Extract the (X, Y) coordinate from the center of the cell holding the provided text.  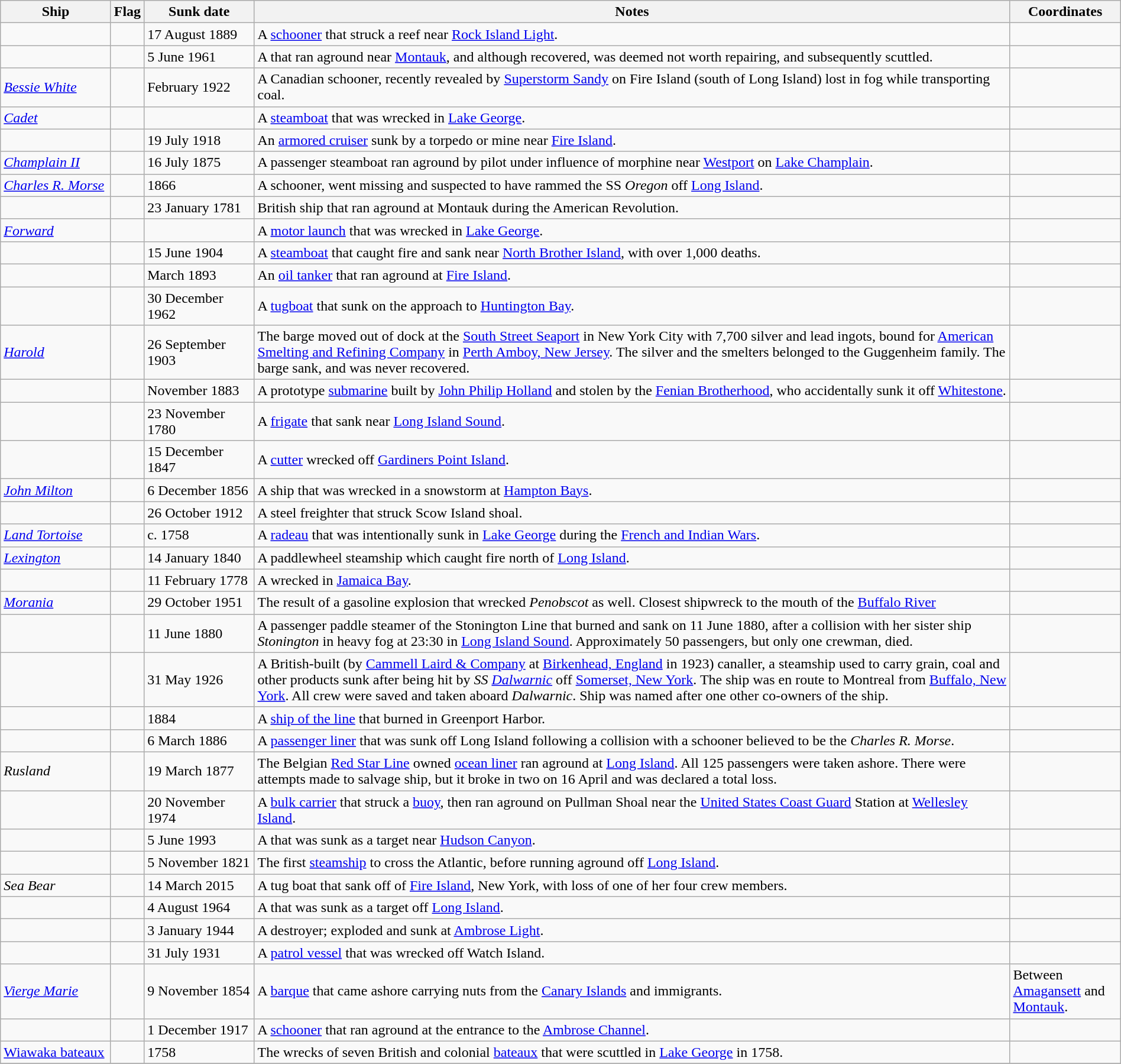
The wrecks of seven British and colonial bateaux that were scuttled in Lake George in 1758. (632, 1052)
A barque that came ashore carrying nuts from the Canary Islands and immigrants. (632, 991)
A schooner that ran aground at the entrance to the Ambrose Channel. (632, 1030)
A bulk carrier that struck a buoy, then ran aground on Pullman Shoal near the United States Coast Guard Station at Wellesley Island. (632, 809)
A steamboat that caught fire and sank near North Brother Island, with over 1,000 deaths. (632, 253)
19 March 1877 (199, 771)
The result of a gasoline explosion that wrecked Penobscot as well. Closest shipwreck to the mouth of the Buffalo River (632, 603)
Bessie White (56, 88)
A radeau that was intentionally sunk in Lake George during the French and Indian Wars. (632, 535)
1884 (199, 718)
A steel freighter that struck Scow Island shoal. (632, 513)
A ship of the line that burned in Greenport Harbor. (632, 718)
Wiawaka bateaux (56, 1052)
30 December 1962 (199, 305)
14 March 2015 (199, 885)
15 December 1847 (199, 460)
John Milton (56, 490)
A motor launch that was wrecked in Lake George. (632, 230)
British ship that ran aground at Montauk during the American Revolution. (632, 208)
23 November 1780 (199, 421)
Lexington (56, 558)
A passenger liner that was sunk off Long Island following a collision with a schooner believed to be the Charles R. Morse. (632, 740)
An oil tanker that ran aground at Fire Island. (632, 275)
A paddlewheel steamship which caught fire north of Long Island. (632, 558)
5 November 1821 (199, 863)
A Canadian schooner, recently revealed by Superstorm Sandy on Fire Island (south of Long Island) lost in fog while transporting coal. (632, 88)
26 September 1903 (199, 352)
Coordinates (1065, 12)
Sea Bear (56, 885)
Ship (56, 12)
Charles R. Morse (56, 185)
Morania (56, 603)
A schooner that struck a reef near Rock Island Light. (632, 34)
26 October 1912 (199, 513)
15 June 1904 (199, 253)
Cadet (56, 118)
March 1893 (199, 275)
A steamboat that was wrecked in Lake George. (632, 118)
1758 (199, 1052)
A ship that was wrecked in a snowstorm at Hampton Bays. (632, 490)
c. 1758 (199, 535)
A that was sunk as a target near Hudson Canyon. (632, 840)
11 June 1880 (199, 633)
A that ran aground near Montauk, and although recovered, was deemed not worth repairing, and subsequently scuttled. (632, 57)
1866 (199, 185)
Forward (56, 230)
11 February 1778 (199, 580)
A passenger steamboat ran aground by pilot under influence of morphine near Westport on Lake Champlain. (632, 163)
A prototype submarine built by John Philip Holland and stolen by the Fenian Brotherhood, who accidentally sunk it off Whitestone. (632, 391)
14 January 1840 (199, 558)
The first steamship to cross the Atlantic, before running aground off Long Island. (632, 863)
Sunk date (199, 12)
Harold (56, 352)
6 December 1856 (199, 490)
Notes (632, 12)
3 January 1944 (199, 930)
November 1883 (199, 391)
20 November 1974 (199, 809)
A tug boat that sank off of Fire Island, New York, with loss of one of her four crew members. (632, 885)
Rusland (56, 771)
Champlain II (56, 163)
A schooner, went missing and suspected to have rammed the SS Oregon off Long Island. (632, 185)
16 July 1875 (199, 163)
19 July 1918 (199, 140)
A wrecked in Jamaica Bay. (632, 580)
Vierge Marie (56, 991)
February 1922 (199, 88)
A patrol vessel that was wrecked off Watch Island. (632, 953)
23 January 1781 (199, 208)
A destroyer; exploded and sunk at Ambrose Light. (632, 930)
Flag (127, 12)
Land Tortoise (56, 535)
1 December 1917 (199, 1030)
4 August 1964 (199, 908)
5 June 1993 (199, 840)
6 March 1886 (199, 740)
31 July 1931 (199, 953)
5 June 1961 (199, 57)
A cutter wrecked off Gardiners Point Island. (632, 460)
31 May 1926 (199, 680)
An armored cruiser sunk by a torpedo or mine near Fire Island. (632, 140)
Between Amagansett and Montauk. (1065, 991)
29 October 1951 (199, 603)
A frigate that sank near Long Island Sound. (632, 421)
9 November 1854 (199, 991)
17 August 1889 (199, 34)
A tugboat that sunk on the approach to Huntington Bay. (632, 305)
A that was sunk as a target off Long Island. (632, 908)
